Determine the [x, y] coordinate at the center of the cell enclosing the given text.  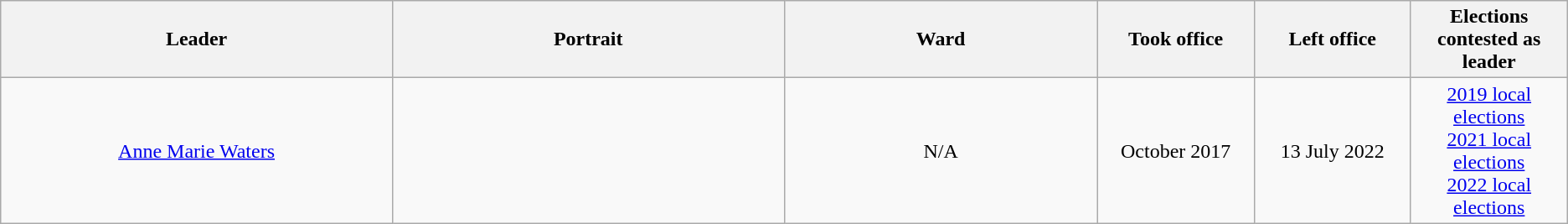
Anne Marie Waters [197, 151]
Leader [197, 39]
October 2017 [1176, 151]
Left office [1332, 39]
Portrait [588, 39]
2019 local elections2021 local elections2022 local elections [1489, 151]
13 July 2022 [1332, 151]
Took office [1176, 39]
N/A [941, 151]
Ward [941, 39]
Elections contested as leader [1489, 39]
